Extract the [X, Y] coordinate from the center of the cell holding the provided text.  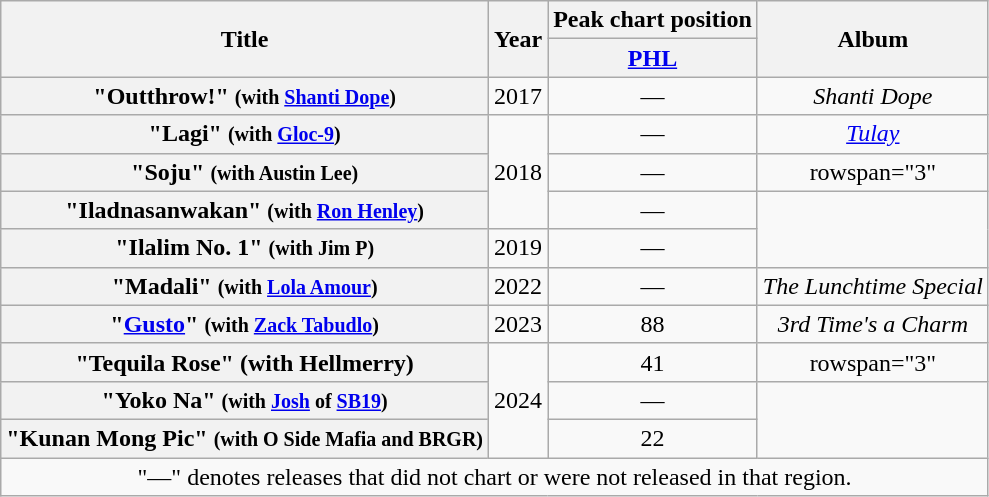
Year [518, 39]
Album [872, 39]
"Madali" (with Lola Amour) [245, 286]
"Kunan Mong Pic" (with O Side Mafia and BRGR) [245, 438]
"Soju" (with Austin Lee) [245, 172]
22 [653, 438]
"Iladnasanwakan" (with Ron Henley) [245, 210]
"Lagi" (with Gloc-9) [245, 134]
2022 [518, 286]
2017 [518, 96]
Shanti Dope [872, 96]
"Ilalim No. 1" (with Jim P) [245, 248]
"Outthrow!" (with Shanti Dope) [245, 96]
Tulay [872, 134]
2018 [518, 172]
"—" denotes releases that did not chart or were not released in that region. [495, 477]
2024 [518, 400]
PHL [653, 58]
3rd Time's a Charm [872, 324]
"Yoko Na" (with Josh of SB19) [245, 400]
Peak chart position [653, 20]
"Tequila Rose" (with Hellmerry) [245, 362]
2023 [518, 324]
"Gusto" (with Zack Tabudlo) [245, 324]
41 [653, 362]
88 [653, 324]
Title [245, 39]
2019 [518, 248]
The Lunchtime Special [872, 286]
